Determine the [x, y] coordinate at the center of the cell enclosing the given text.  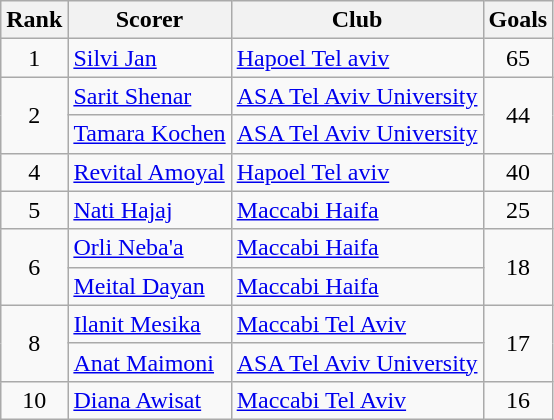
65 [518, 58]
5 [34, 210]
Club [357, 20]
1 [34, 58]
Goals [518, 20]
2 [34, 115]
6 [34, 267]
Scorer [150, 20]
40 [518, 172]
44 [518, 115]
Ilanit Mesika [150, 324]
Meital Dayan [150, 286]
25 [518, 210]
Diana Awisat [150, 400]
Anat Maimoni [150, 362]
Orli Neba'a [150, 248]
18 [518, 267]
Silvi Jan [150, 58]
4 [34, 172]
17 [518, 343]
10 [34, 400]
16 [518, 400]
Nati Hajaj [150, 210]
Rank [34, 20]
Tamara Kochen [150, 134]
Revital Amoyal [150, 172]
Sarit Shenar [150, 96]
8 [34, 343]
